Search for the cell housing the specified text and yield its (x, y) center coordinate. 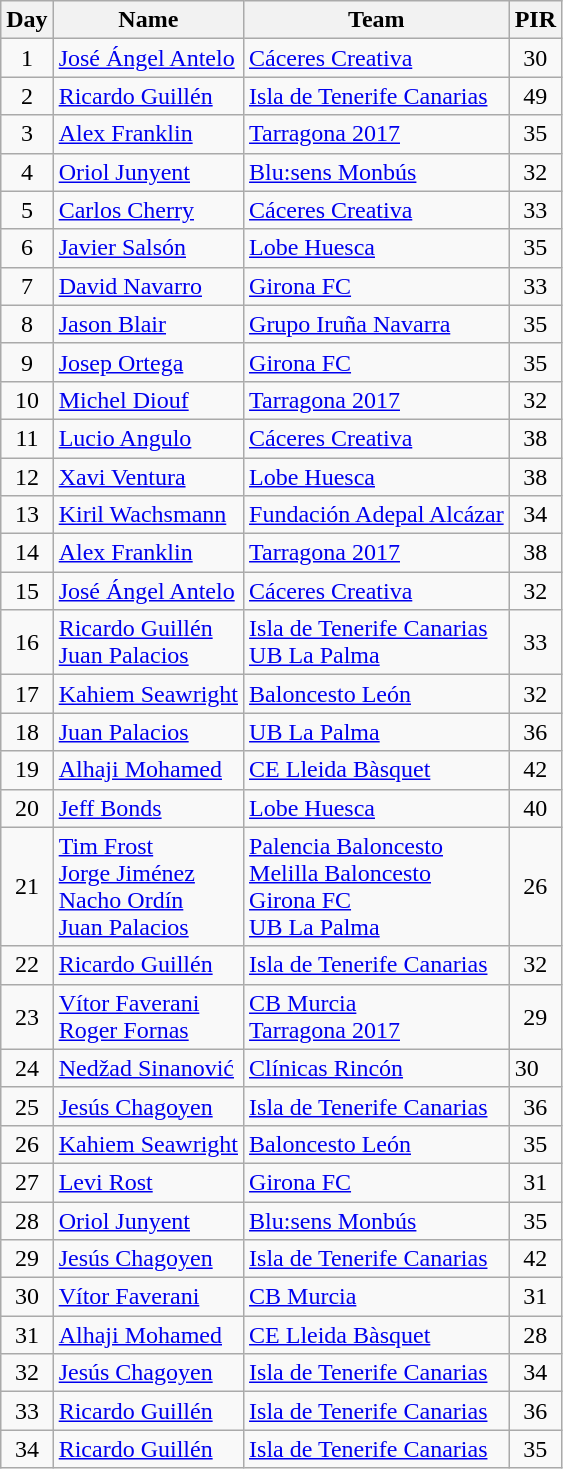
Grupo Iruña Navarra (377, 324)
6 (27, 248)
19 (27, 770)
Nedžad Sinanović (148, 1068)
13 (27, 515)
23 (27, 1016)
4 (27, 172)
25 (27, 1106)
10 (27, 400)
CB Murcia (377, 1297)
Clínicas Rincón (377, 1068)
Name (148, 20)
Javier Salsón (148, 248)
Juan Palacios (148, 732)
20 (27, 808)
14 (27, 553)
David Navarro (148, 286)
12 (27, 477)
15 (27, 591)
Isla de Tenerife CanariasUB La Palma (377, 642)
40 (535, 808)
Michel Diouf (148, 400)
Levi Rost (148, 1182)
49 (535, 96)
Kiril Wachsmann (148, 515)
17 (27, 694)
7 (27, 286)
2 (27, 96)
1 (27, 58)
Team (377, 20)
Vítor Faverani (148, 1297)
Josep Ortega (148, 362)
24 (27, 1068)
22 (27, 965)
21 (27, 886)
11 (27, 438)
5 (27, 210)
16 (27, 642)
Day (27, 20)
Carlos Cherry (148, 210)
Xavi Ventura (148, 477)
Tim Frost Jorge Jiménez Nacho Ordín Juan Palacios (148, 886)
Fundación Adepal Alcázar (377, 515)
CB MurciaTarragona 2017 (377, 1016)
UB La Palma (377, 732)
Vítor Faverani Roger Fornas (148, 1016)
Jason Blair (148, 324)
3 (27, 134)
PIR (535, 20)
18 (27, 732)
Lucio Angulo (148, 438)
9 (27, 362)
8 (27, 324)
Ricardo Guillén Juan Palacios (148, 642)
27 (27, 1182)
Jeff Bonds (148, 808)
Palencia BaloncestoMelilla BaloncestoGirona FCUB La Palma (377, 886)
